Identify which cell holds the provided text, then report its [X, Y] central coordinate. 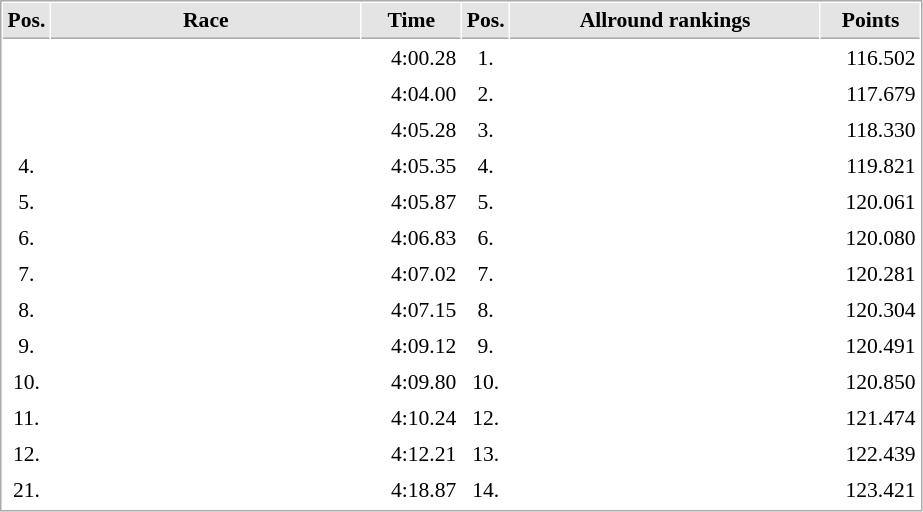
4:07.15 [412, 309]
4:10.24 [412, 417]
Points [870, 21]
122.439 [870, 453]
121.474 [870, 417]
4:05.87 [412, 201]
4:06.83 [412, 237]
4:07.02 [412, 273]
Allround rankings [666, 21]
13. [486, 453]
14. [486, 489]
118.330 [870, 129]
117.679 [870, 93]
123.421 [870, 489]
11. [26, 417]
120.850 [870, 381]
1. [486, 57]
119.821 [870, 165]
120.491 [870, 345]
3. [486, 129]
Time [412, 21]
4:09.80 [412, 381]
4:12.21 [412, 453]
4:09.12 [412, 345]
120.304 [870, 309]
4:05.28 [412, 129]
4:00.28 [412, 57]
120.061 [870, 201]
120.281 [870, 273]
Race [206, 21]
2. [486, 93]
116.502 [870, 57]
4:04.00 [412, 93]
120.080 [870, 237]
4:05.35 [412, 165]
21. [26, 489]
4:18.87 [412, 489]
